For the text-containing cell, return its midpoint in (x, y) coordinate format. 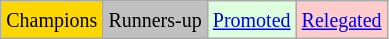
Runners-up (155, 20)
Champions (52, 20)
Promoted (252, 20)
Relegated (342, 20)
